Extract the (X, Y) coordinate from the center of the cell holding the provided text.  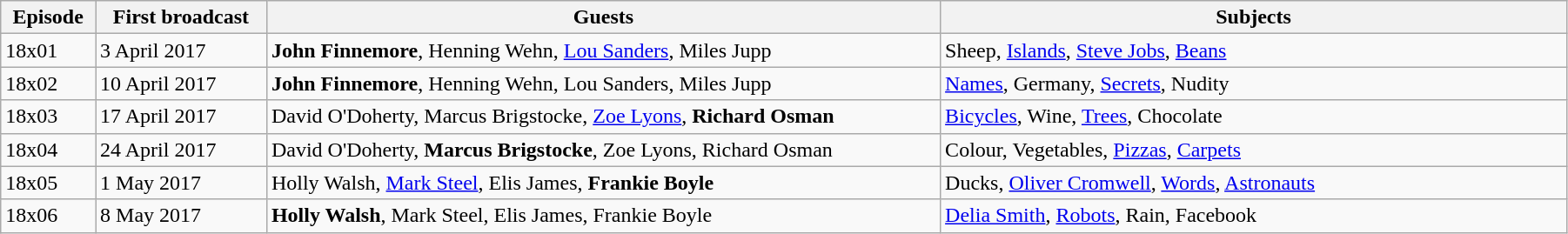
18x01 (49, 50)
Episode (49, 17)
Guests (603, 17)
17 April 2017 (181, 117)
Sheep, Islands, Steve Jobs, Beans (1254, 50)
Colour, Vegetables, Pizzas, Carpets (1254, 150)
10 April 2017 (181, 84)
Subjects (1254, 17)
Bicycles, Wine, Trees, Chocolate (1254, 117)
24 April 2017 (181, 150)
18x02 (49, 84)
8 May 2017 (181, 216)
18x05 (49, 183)
18x04 (49, 150)
1 May 2017 (181, 183)
First broadcast (181, 17)
18x06 (49, 216)
Names, Germany, Secrets, Nudity (1254, 84)
Delia Smith, Robots, Rain, Facebook (1254, 216)
18x03 (49, 117)
Ducks, Oliver Cromwell, Words, Astronauts (1254, 183)
3 April 2017 (181, 50)
